Detect which cell encompasses the target text, then output its (X, Y) center coordinate. 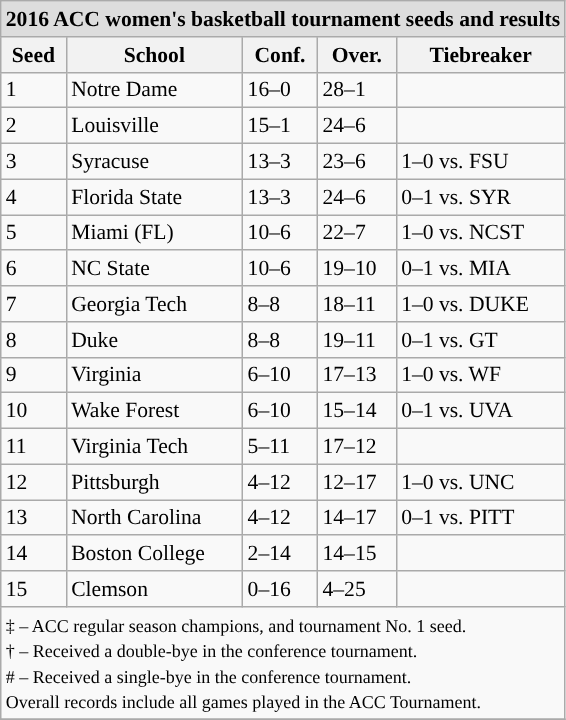
23–6 (356, 162)
NC State (154, 269)
18–11 (356, 304)
0–1 vs. SYR (480, 197)
2–14 (280, 554)
1–0 vs. UNC (480, 482)
1–0 vs. DUKE (480, 304)
0–16 (280, 589)
12–17 (356, 482)
0–1 vs. PITT (480, 518)
17–12 (356, 447)
0–1 vs. UVA (480, 411)
17–13 (356, 375)
5–11 (280, 447)
2 (34, 126)
Miami (FL) (154, 233)
4 (34, 197)
Clemson (154, 589)
13 (34, 518)
19–10 (356, 269)
3 (34, 162)
North Carolina (154, 518)
0–1 vs. GT (480, 340)
14–17 (356, 518)
8 (34, 340)
14 (34, 554)
19–11 (356, 340)
5 (34, 233)
Conf. (280, 55)
12 (34, 482)
28–1 (356, 90)
School (154, 55)
10 (34, 411)
Pittsburgh (154, 482)
Duke (154, 340)
Over. (356, 55)
7 (34, 304)
11 (34, 447)
Wake Forest (154, 411)
Virginia (154, 375)
15–14 (356, 411)
14–15 (356, 554)
Tiebreaker (480, 55)
2016 ACC women's basketball tournament seeds and results (283, 19)
Florida State (154, 197)
Seed (34, 55)
0–1 vs. MIA (480, 269)
Georgia Tech (154, 304)
4–25 (356, 589)
1–0 vs. NCST (480, 233)
6 (34, 269)
15 (34, 589)
Notre Dame (154, 90)
22–7 (356, 233)
Boston College (154, 554)
1–0 vs. WF (480, 375)
1–0 vs. FSU (480, 162)
16–0 (280, 90)
Virginia Tech (154, 447)
Syracuse (154, 162)
Louisville (154, 126)
15–1 (280, 126)
9 (34, 375)
1 (34, 90)
